Scan for the cell matching the given text and deliver its [X, Y] coordinate at center. 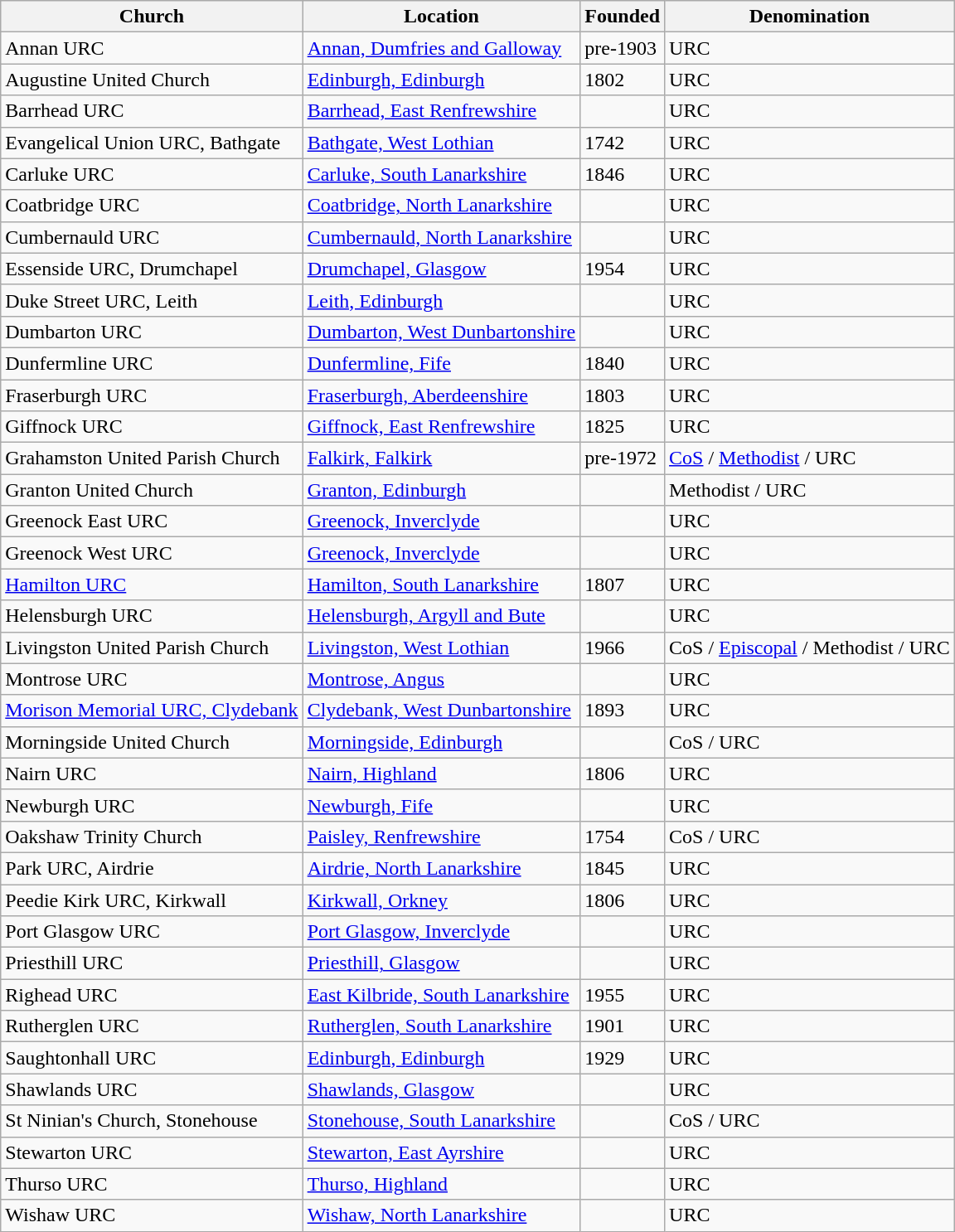
Annan, Dumfries and Galloway [441, 48]
1742 [623, 143]
Greenock East URC [152, 521]
Barrhead, East Renfrewshire [441, 111]
Dumbarton, West Dunbartonshire [441, 332]
Port Glasgow, Inverclyde [441, 932]
Dumbarton URC [152, 332]
Airdrie, North Lanarkshire [441, 868]
1893 [623, 711]
Montrose, Angus [441, 679]
CoS / Methodist / URC [810, 458]
Helensburgh URC [152, 616]
Barrhead URC [152, 111]
CoS / Episcopal / Methodist / URC [810, 648]
Dunfermline, Fife [441, 363]
Evangelical Union URC, Bathgate [152, 143]
1802 [623, 80]
Church [152, 17]
Oakshaw Trinity Church [152, 837]
Coatbridge, North Lanarkshire [441, 206]
pre-1972 [623, 458]
Carluke, South Lanarkshire [441, 174]
Saughtonhall URC [152, 1058]
Morningside, Edinburgh [441, 742]
Stonehouse, South Lanarkshire [441, 1121]
pre-1903 [623, 48]
Cumbernauld URC [152, 237]
Leith, Edinburgh [441, 300]
Newburgh, Fife [441, 805]
Methodist / URC [810, 490]
Nairn, Highland [441, 774]
Shawlands URC [152, 1089]
Founded [623, 17]
Bathgate, West Lothian [441, 143]
Fraserburgh URC [152, 395]
Annan URC [152, 48]
1845 [623, 868]
Hamilton, South Lanarkshire [441, 584]
1840 [623, 363]
Priesthill URC [152, 963]
Grahamston United Parish Church [152, 458]
Port Glasgow URC [152, 932]
Clydebank, West Dunbartonshire [441, 711]
1807 [623, 584]
Priesthill, Glasgow [441, 963]
Augustine United Church [152, 80]
Granton, Edinburgh [441, 490]
East Kilbride, South Lanarkshire [441, 995]
1754 [623, 837]
Stewarton URC [152, 1152]
Carluke URC [152, 174]
Morison Memorial URC, Clydebank [152, 711]
1901 [623, 1026]
Falkirk, Falkirk [441, 458]
Thurso, Highland [441, 1184]
Wishaw, North Lanarkshire [441, 1215]
Shawlands, Glasgow [441, 1089]
Livingston, West Lothian [441, 648]
Kirkwall, Orkney [441, 900]
Drumchapel, Glasgow [441, 269]
Montrose URC [152, 679]
Duke Street URC, Leith [152, 300]
Denomination [810, 17]
Location [441, 17]
Greenock West URC [152, 553]
Giffnock, East Renfrewshire [441, 427]
1955 [623, 995]
Wishaw URC [152, 1215]
1929 [623, 1058]
1825 [623, 427]
Rutherglen URC [152, 1026]
Coatbridge URC [152, 206]
Cumbernauld, North Lanarkshire [441, 237]
Essenside URC, Drumchapel [152, 269]
1954 [623, 269]
Livingston United Parish Church [152, 648]
Stewarton, East Ayrshire [441, 1152]
Morningside United Church [152, 742]
Giffnock URC [152, 427]
Peedie Kirk URC, Kirkwall [152, 900]
Helensburgh, Argyll and Bute [441, 616]
Nairn URC [152, 774]
1846 [623, 174]
1803 [623, 395]
Paisley, Renfrewshire [441, 837]
Thurso URC [152, 1184]
Rutherglen, South Lanarkshire [441, 1026]
Hamilton URC [152, 584]
Newburgh URC [152, 805]
1966 [623, 648]
Fraserburgh, Aberdeenshire [441, 395]
St Ninian's Church, Stonehouse [152, 1121]
Granton United Church [152, 490]
Righead URC [152, 995]
Park URC, Airdrie [152, 868]
Dunfermline URC [152, 363]
